Output the [X, Y] coordinate of the center of the cell containing the given text.  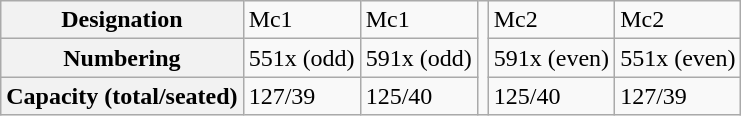
591x (even) [551, 58]
551x (even) [678, 58]
Designation [122, 20]
591x (odd) [418, 58]
Capacity (total/seated) [122, 96]
551x (odd) [302, 58]
Numbering [122, 58]
